Locate the cell with the specified text and output its (x, y) center coordinate. 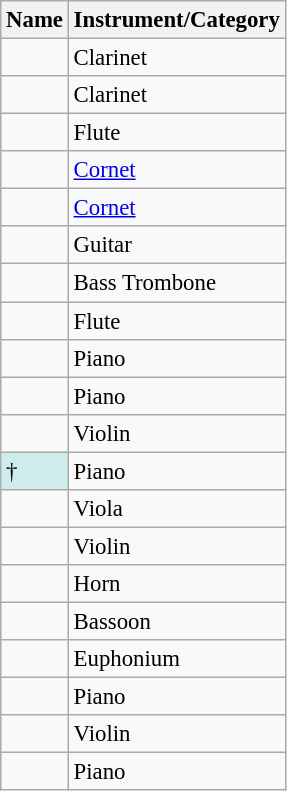
Name (35, 20)
Guitar (176, 245)
Horn (176, 584)
Bass Trombone (176, 283)
Euphonium (176, 659)
† (35, 471)
Viola (176, 509)
Instrument/Category (176, 20)
Bassoon (176, 621)
